Return (X, Y) of the center of cell containing provided text 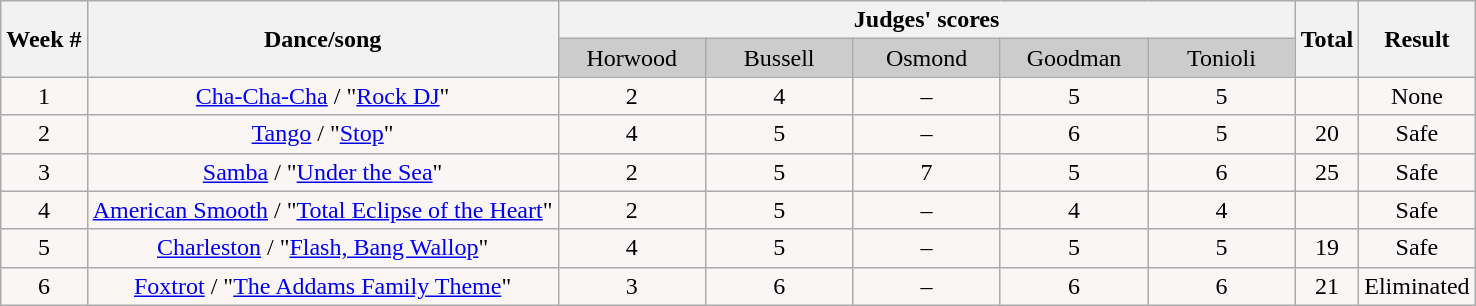
Samba / "Under the Sea" (322, 172)
Dance/song (322, 39)
Osmond (926, 58)
Week # (44, 39)
Bussell (778, 58)
Cha-Cha-Cha / "Rock DJ" (322, 96)
Goodman (1074, 58)
Result (1417, 39)
Horwood (632, 58)
1 (44, 96)
7 (926, 172)
Total (1327, 39)
Eliminated (1417, 286)
Tango / "Stop" (322, 134)
American Smooth / "Total Eclipse of the Heart" (322, 210)
Judges' scores (926, 20)
None (1417, 96)
Charleston / "Flash, Bang Wallop" (322, 248)
21 (1327, 286)
Tonioli (1222, 58)
20 (1327, 134)
19 (1327, 248)
Foxtrot / "The Addams Family Theme" (322, 286)
25 (1327, 172)
